Find where the given text appears and provide that cell's center as (X, Y) coordinate. 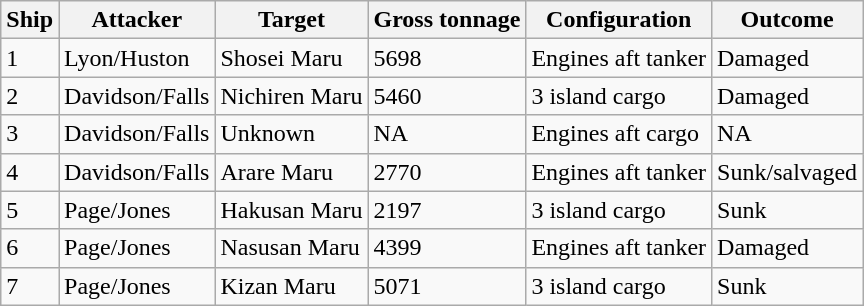
Kizan Maru (292, 286)
Lyon/Huston (137, 58)
Unknown (292, 134)
2770 (447, 172)
6 (30, 248)
Attacker (137, 20)
2 (30, 96)
5460 (447, 96)
Shosei Maru (292, 58)
Target (292, 20)
3 (30, 134)
Configuration (619, 20)
5071 (447, 286)
Hakusan Maru (292, 210)
4 (30, 172)
Arare Maru (292, 172)
2197 (447, 210)
Sunk/salvaged (788, 172)
5698 (447, 58)
7 (30, 286)
Ship (30, 20)
4399 (447, 248)
1 (30, 58)
5 (30, 210)
Engines aft cargo (619, 134)
Nichiren Maru (292, 96)
Outcome (788, 20)
Nasusan Maru (292, 248)
Gross tonnage (447, 20)
